Search for the cell housing the specified text and yield its (x, y) center coordinate. 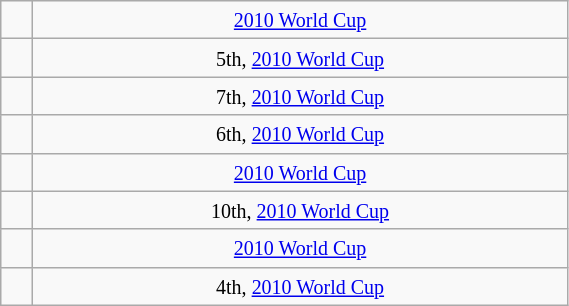
5th, 2010 World Cup (300, 58)
6th, 2010 World Cup (300, 134)
10th, 2010 World Cup (300, 210)
7th, 2010 World Cup (300, 96)
4th, 2010 World Cup (300, 286)
